From the cell containing the given text, extract its center point as [x, y] coordinate. 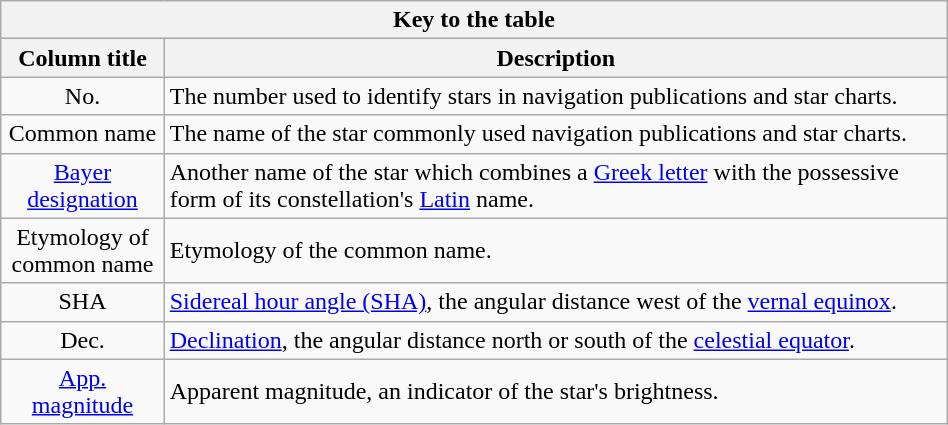
The number used to identify stars in navigation publications and star charts. [556, 96]
Etymology of the common name. [556, 250]
Sidereal hour angle (SHA), the angular distance west of the vernal equinox. [556, 302]
No. [82, 96]
Apparent magnitude, an indicator of the star's brightness. [556, 392]
Another name of the star which combines a Greek letter with the possessive form of its constellation's Latin name. [556, 186]
App.magnitude [82, 392]
Etymology ofcommon name [82, 250]
Declination, the angular distance north or south of the celestial equator. [556, 340]
Key to the table [474, 20]
Common name [82, 134]
Dec. [82, 340]
SHA [82, 302]
Description [556, 58]
The name of the star commonly used navigation publications and star charts. [556, 134]
Column title [82, 58]
Bayer designation [82, 186]
